Search for the cell housing the specified text and yield its (x, y) center coordinate. 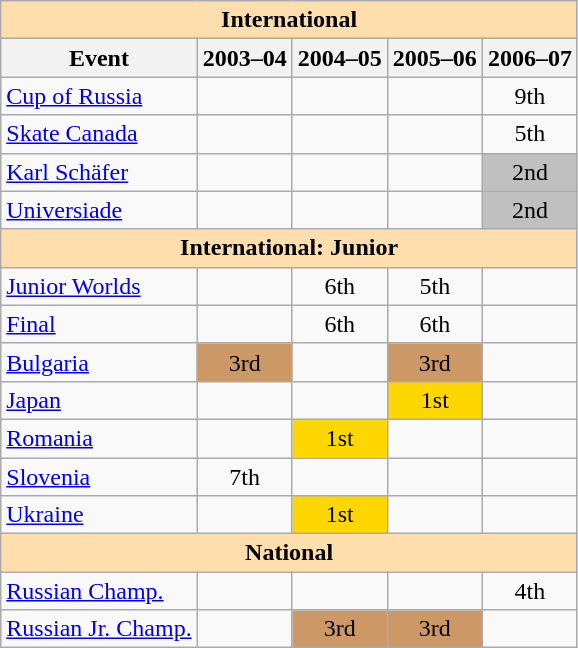
2005–06 (434, 58)
Event (99, 58)
Romania (99, 438)
Russian Jr. Champ. (99, 629)
Japan (99, 400)
Skate Canada (99, 134)
Karl Schäfer (99, 172)
Bulgaria (99, 362)
Cup of Russia (99, 96)
2006–07 (530, 58)
2004–05 (340, 58)
Slovenia (99, 477)
Russian Champ. (99, 591)
International: Junior (290, 248)
Universiade (99, 210)
Final (99, 324)
9th (530, 96)
7th (244, 477)
2003–04 (244, 58)
International (290, 20)
4th (530, 591)
National (290, 553)
Ukraine (99, 515)
Junior Worlds (99, 286)
